Extract the [x, y] coordinate from the center of the cell holding the provided text.  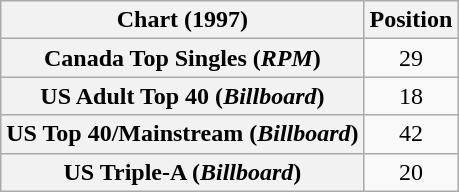
US Top 40/Mainstream (Billboard) [182, 134]
42 [411, 134]
Canada Top Singles (RPM) [182, 58]
29 [411, 58]
US Triple-A (Billboard) [182, 172]
Position [411, 20]
20 [411, 172]
Chart (1997) [182, 20]
US Adult Top 40 (Billboard) [182, 96]
18 [411, 96]
